Search for the cell housing the specified text and yield its [x, y] center coordinate. 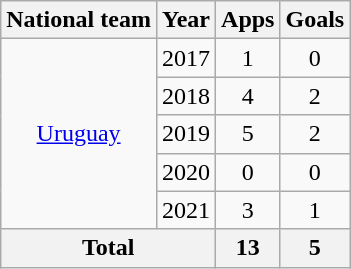
Goals [315, 20]
2019 [186, 134]
2020 [186, 172]
13 [248, 248]
Uruguay [79, 134]
National team [79, 20]
3 [248, 210]
2021 [186, 210]
2018 [186, 96]
Apps [248, 20]
2017 [186, 58]
Total [108, 248]
Year [186, 20]
4 [248, 96]
